Return (x, y) of the center of cell containing provided text 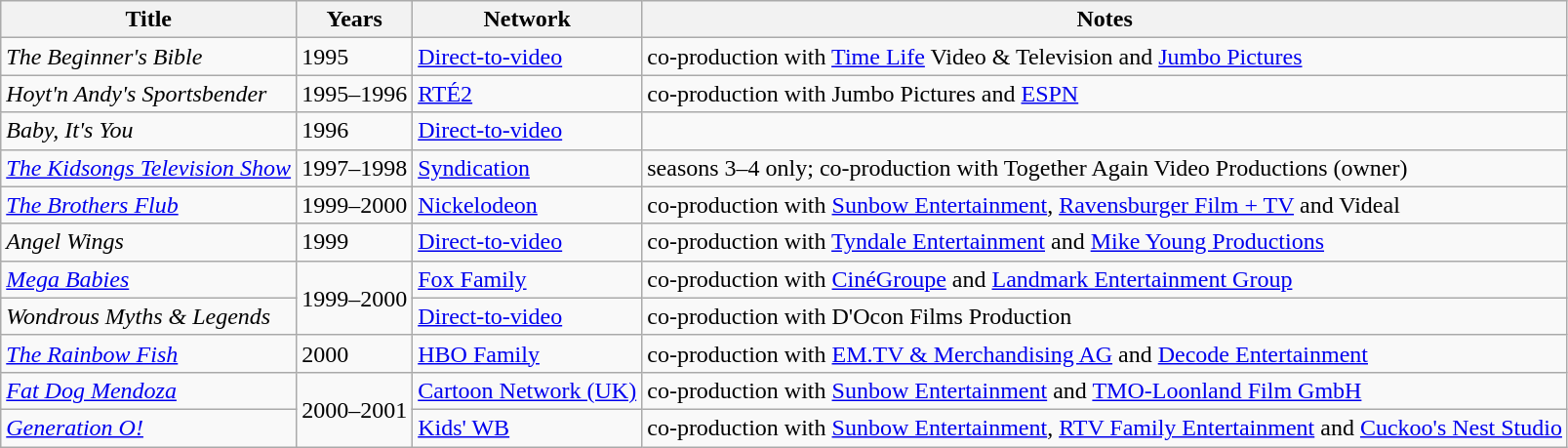
RTÉ2 (527, 94)
Fat Dog Mendoza (148, 390)
Fox Family (527, 279)
co-production with EM.TV & Merchandising AG and Decode Entertainment (1105, 353)
Baby, It's You (148, 131)
co-production with CinéGroupe and Landmark Entertainment Group (1105, 279)
Title (148, 20)
Cartoon Network (UK) (527, 390)
co-production with Sunbow Entertainment and TMO-Loonland Film GmbH (1105, 390)
co-production with Time Life Video & Television and Jumbo Pictures (1105, 57)
1995–1996 (355, 94)
Notes (1105, 20)
Years (355, 20)
Nickelodeon (527, 205)
co-production with Sunbow Entertainment, RTV Family Entertainment and Cuckoo's Nest Studio (1105, 428)
1997–1998 (355, 168)
Network (527, 20)
Generation O! (148, 428)
The Brothers Flub (148, 205)
The Beginner's Bible (148, 57)
1999 (355, 242)
Hoyt'n Andy's Sportsbender (148, 94)
2000 (355, 353)
Wondrous Myths & Legends (148, 316)
The Kidsongs Television Show (148, 168)
co-production with Jumbo Pictures and ESPN (1105, 94)
co-production with Tyndale Entertainment and Mike Young Productions (1105, 242)
HBO Family (527, 353)
1996 (355, 131)
Angel Wings (148, 242)
1995 (355, 57)
co-production with D'Ocon Films Production (1105, 316)
co-production with Sunbow Entertainment, Ravensburger Film + TV and Videal (1105, 205)
Kids' WB (527, 428)
The Rainbow Fish (148, 353)
2000–2001 (355, 409)
Syndication (527, 168)
Mega Babies (148, 279)
seasons 3–4 only; co-production with Together Again Video Productions (owner) (1105, 168)
